Locate the cell with the specified text and output its [x, y] center coordinate. 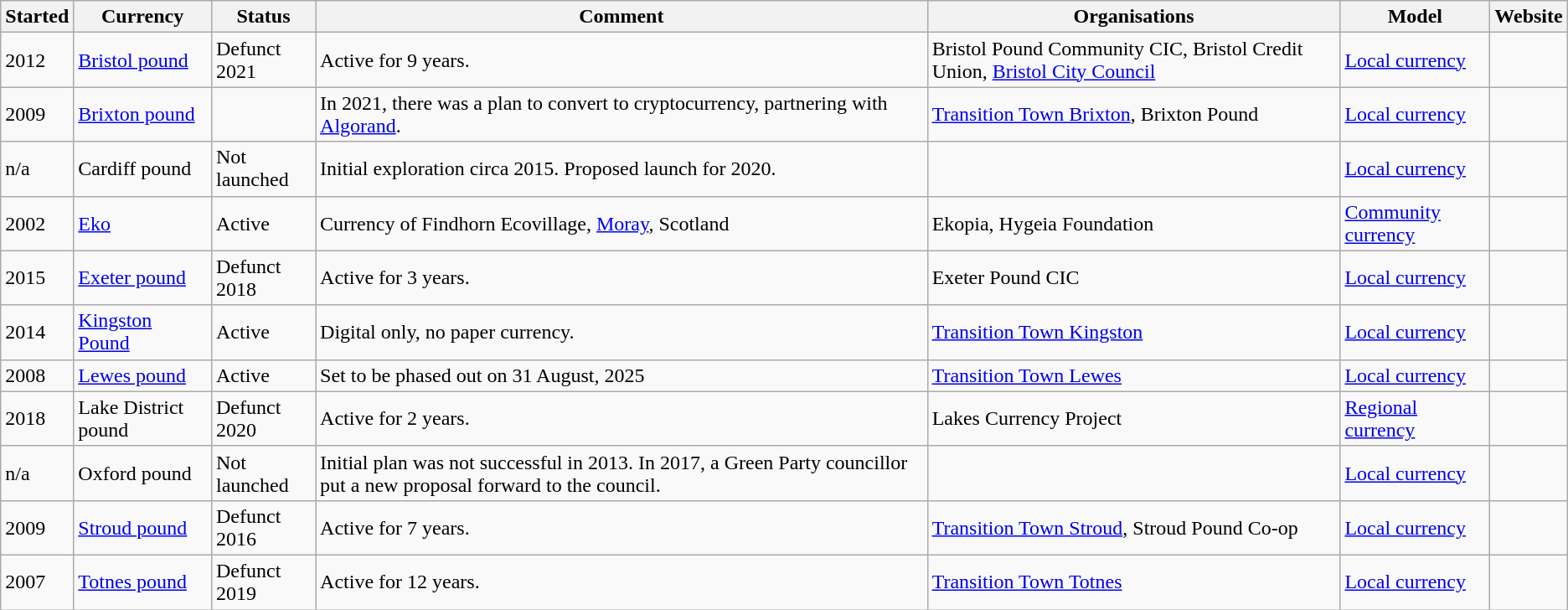
Transition Town Brixton, Brixton Pound [1134, 114]
2002 [37, 223]
Started [37, 17]
Active for 3 years. [622, 278]
Lewes pound [142, 375]
Defunct 2020 [263, 419]
Transition Town Stroud, Stroud Pound Co-op [1134, 528]
Defunct 2021 [263, 60]
Bristol pound [142, 60]
Digital only, no paper currency. [622, 332]
Currency [142, 17]
Initial plan was not successful in 2013. In 2017, a Green Party councillor put a new proposal forward to the council. [622, 473]
Active for 7 years. [622, 528]
Defunct 2018 [263, 278]
Regional currency [1416, 419]
Transition Town Lewes [1134, 375]
Cardiff pound [142, 169]
In 2021, there was a plan to convert to cryptocurrency, partnering with Algorand. [622, 114]
Model [1416, 17]
Lake District pound [142, 419]
Currency of Findhorn Ecovillage, Moray, Scotland [622, 223]
Set to be phased out on 31 August, 2025 [622, 375]
Totnes pound [142, 582]
Comment [622, 17]
2007 [37, 582]
Status [263, 17]
Exeter Pound CIC [1134, 278]
Community currency [1416, 223]
2014 [37, 332]
Eko [142, 223]
2015 [37, 278]
Bristol Pound Community CIC, Bristol Credit Union, Bristol City Council [1134, 60]
Ekopia, Hygeia Foundation [1134, 223]
Active for 2 years. [622, 419]
Exeter pound [142, 278]
Oxford pound [142, 473]
Transition Town Totnes [1134, 582]
Active for 9 years. [622, 60]
Active for 12 years. [622, 582]
2012 [37, 60]
Defunct 2019 [263, 582]
Brixton pound [142, 114]
Transition Town Kingston [1134, 332]
Stroud pound [142, 528]
Lakes Currency Project [1134, 419]
2018 [37, 419]
Initial exploration circa 2015. Proposed launch for 2020. [622, 169]
Organisations [1134, 17]
Defunct 2016 [263, 528]
2008 [37, 375]
Website [1529, 17]
Kingston Pound [142, 332]
